Determine the (x, y) coordinate at the center of the cell enclosing the given text.  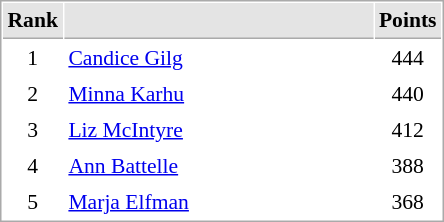
3 (32, 129)
368 (408, 201)
Points (408, 21)
444 (408, 57)
388 (408, 165)
1 (32, 57)
Rank (32, 21)
Liz McIntyre (218, 129)
Candice Gilg (218, 57)
412 (408, 129)
440 (408, 93)
5 (32, 201)
Marja Elfman (218, 201)
4 (32, 165)
2 (32, 93)
Ann Battelle (218, 165)
Minna Karhu (218, 93)
